Determine the [X, Y] coordinate at the center of the cell enclosing the given text.  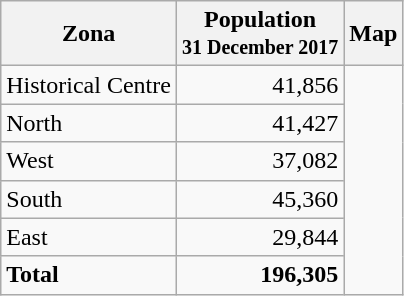
Historical Centre [89, 85]
45,360 [260, 199]
Population 31 December 2017 [260, 34]
West [89, 161]
29,844 [260, 237]
37,082 [260, 161]
Total [89, 275]
41,856 [260, 85]
South [89, 199]
196,305 [260, 275]
East [89, 237]
Map [374, 34]
41,427 [260, 123]
North [89, 123]
Zona [89, 34]
